Pinpoint the cell where the given text exists, returning its [x, y] midpoint coordinate. 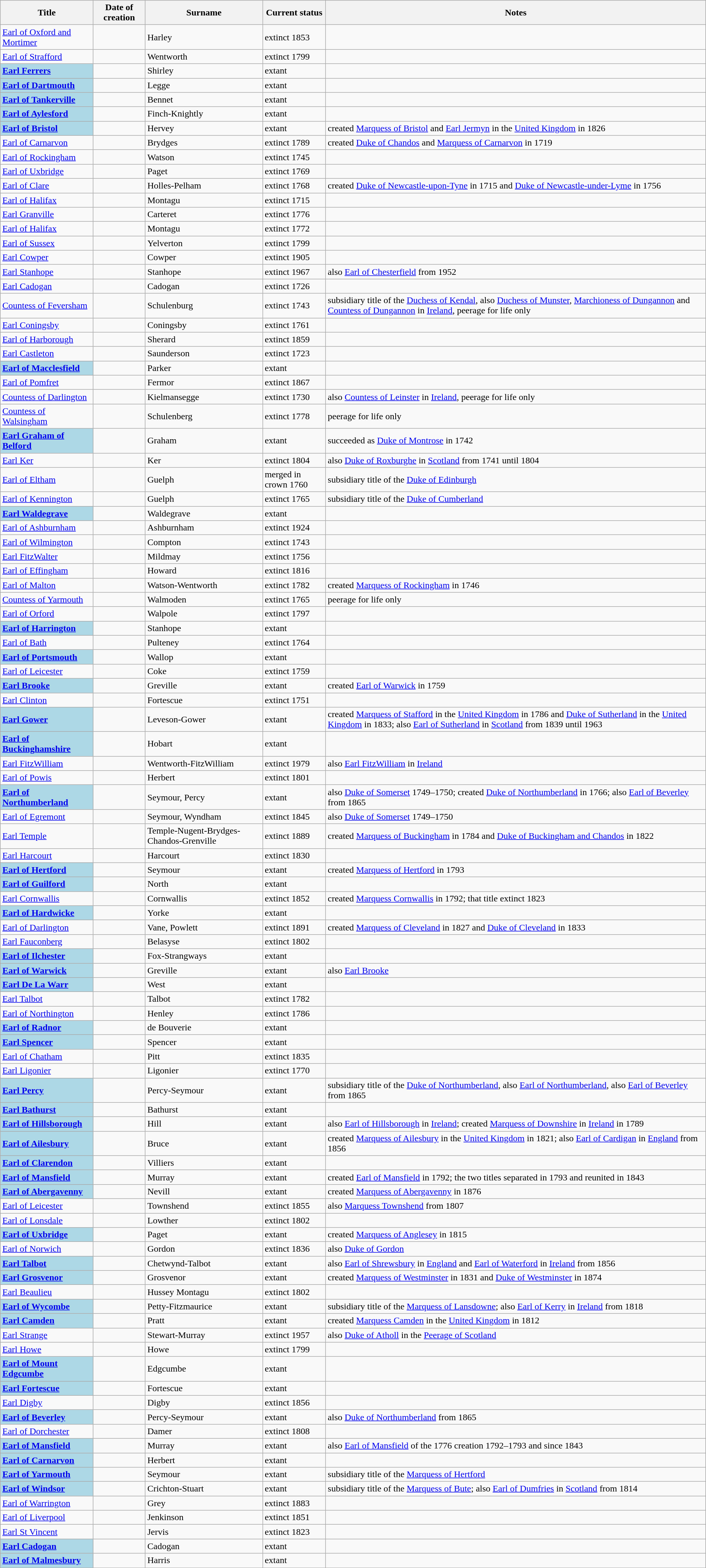
extinct 1852 [294, 898]
Earl De La Warr [47, 985]
Harcourt [204, 855]
Leveson-Gower [204, 719]
extinct 1905 [294, 258]
subsidiary title of the Marquess of Bute; also Earl of Dumfries in Scotland from 1814 [516, 1489]
Schulenburg [204, 305]
Earl FitzWilliam [47, 763]
Harris [204, 1560]
Fox-Strangways [204, 956]
Countess of Yarmouth [47, 599]
also Marquess Townshend from 1807 [516, 1206]
extinct 1845 [294, 817]
Ashburnham [204, 528]
de Bouverie [204, 1028]
Earl of Buckinghamshire [47, 744]
Wallop [204, 657]
extinct 1804 [294, 460]
extinct 1778 [294, 416]
Cowper [204, 258]
subsidiary title of the Marquess of Lansdowne; also Earl of Kerry in Ireland from 1818 [516, 1306]
Date of creation [119, 13]
Earl of Radnor [47, 1028]
Temple-Nugent-Brydges- Chandos-Grenville [204, 836]
Earl of Malton [47, 585]
Earl Granville [47, 215]
extinct 1957 [294, 1335]
Earl FitzWalter [47, 556]
Villiers [204, 1163]
subsidiary title of the Duke of Edinburgh [516, 480]
merged in crown 1760 [294, 480]
Earl of Chatham [47, 1056]
Watson [204, 157]
extinct 1830 [294, 855]
Earl Ferrers [47, 71]
Earl of Hillsborough [47, 1124]
Yelverton [204, 243]
Parker [204, 368]
Bathurst [204, 1110]
Earl of Macclesfield [47, 368]
Holles-Pelham [204, 185]
Finch-Knightly [204, 114]
Henley [204, 1013]
also Duke of Somerset 1749–1750 [516, 817]
Earl of Eltham [47, 480]
Seymour, Wyndham [204, 817]
extinct 1801 [294, 778]
Earl Cowper [47, 258]
Earl Ker [47, 460]
created Marquess of Rockingham in 1746 [516, 585]
Earl Waldegrave [47, 513]
Bruce [204, 1143]
extinct 1924 [294, 528]
West [204, 985]
Crichton-Stuart [204, 1489]
created Earl of Mansfield in 1792; the two titles separated in 1793 and reunited in 1843 [516, 1177]
Earl of Dartmouth [47, 85]
Damer [204, 1431]
also Duke of Somerset 1749–1750; created Duke of Northumberland in 1766; also Earl of Beverley from 1865 [516, 797]
Earl Bathurst [47, 1110]
Yorke [204, 913]
extinct 1835 [294, 1056]
Sherard [204, 339]
Earl of Clarendon [47, 1163]
Hill [204, 1124]
Hobart [204, 744]
extinct 1883 [294, 1503]
Gordon [204, 1249]
extinct 1808 [294, 1431]
Saunderson [204, 354]
Stewart-Murray [204, 1335]
Countess of Darlington [47, 397]
created Marquess of Cleveland in 1827 and Duke of Cleveland in 1833 [516, 927]
Walmoden [204, 599]
Earl Strange [47, 1335]
Earl Brooke [47, 685]
subsidiary title of the Duke of Northumberland, also Earl of Northumberland, also Earl of Beverley from 1865 [516, 1090]
Earl of Mount Edgcumbe [47, 1369]
Earl Ligonier [47, 1071]
Pulteney [204, 642]
Edgcumbe [204, 1369]
Earl of Norwich [47, 1249]
created Marquess of Buckingham in 1784 and Duke of Buckingham and Chandos in 1822 [516, 836]
Earl of Clare [47, 185]
Earl of Guilford [47, 884]
created Marquess of Abergavenny in 1876 [516, 1191]
Earl of Wilmington [47, 542]
Earl Howe [47, 1349]
extinct 1889 [294, 836]
Earl of Northington [47, 1013]
Earl of Darlington [47, 927]
Pratt [204, 1321]
extinct 1851 [294, 1517]
extinct 1797 [294, 614]
Current status [294, 13]
Earl Castleton [47, 354]
Earl of Yarmouth [47, 1475]
Earl of Ailesbury [47, 1143]
Countess of Walsingham [47, 416]
Earl Cornwallis [47, 898]
created Marquess Camden in the United Kingdom in 1812 [516, 1321]
Mildmay [204, 556]
created Earl of Warwick in 1759 [516, 685]
extinct 1979 [294, 763]
Ligonier [204, 1071]
Earl of Ilchester [47, 956]
Nevill [204, 1191]
extinct 1855 [294, 1206]
extinct 1745 [294, 157]
extinct 1723 [294, 354]
created Marquess of Ailesbury in the United Kingdom in 1821; also Earl of Cardigan in England from 1856 [516, 1143]
Earl of Wycombe [47, 1306]
Earl of Windsor [47, 1489]
Spencer [204, 1042]
Earl of Beverley [47, 1417]
Watson-Wentworth [204, 585]
Earl of Northumberland [47, 797]
Earl of Pomfret [47, 382]
extinct 1751 [294, 700]
extinct 1715 [294, 200]
Jenkinson [204, 1517]
Earl St Vincent [47, 1532]
Lowther [204, 1220]
extinct 1769 [294, 171]
Earl of Bristol [47, 128]
created Duke of Newcastle-upon-Tyne in 1715 and Duke of Newcastle-under-Lyme in 1756 [516, 185]
subsidiary title of the Marquess of Hertford [516, 1475]
also Earl of Hillsborough in Ireland; created Marquess of Downshire in Ireland in 1789 [516, 1124]
created Marquess of Hertford in 1793 [516, 870]
extinct 1853 [294, 37]
Schulenberg [204, 416]
also Earl of Shrewsbury in England and Earl of Waterford in Ireland from 1856 [516, 1263]
extinct 1867 [294, 382]
Earl Grosvenor [47, 1278]
subsidiary title of the Duke of Cumberland [516, 499]
Earl Fortescue [47, 1388]
Surname [204, 13]
Earl of Liverpool [47, 1517]
also Earl of Chesterfield from 1952 [516, 272]
Earl Digby [47, 1402]
Earl Camden [47, 1321]
Shirley [204, 71]
also Duke of Roxburghe in Scotland from 1741 until 1804 [516, 460]
Harley [204, 37]
Earl of Warwick [47, 970]
extinct 1730 [294, 397]
extinct 1770 [294, 1071]
Kielmansegge [204, 397]
Earl of Hardwicke [47, 913]
extinct 1967 [294, 272]
also Countess of Leinster in Ireland, peerage for life only [516, 397]
Earl of Tankerville [47, 100]
Earl Harcourt [47, 855]
Earl of Rockingham [47, 157]
created Marquess of Anglesey in 1815 [516, 1235]
Hervey [204, 128]
Earl of Powis [47, 778]
Hussey Montagu [204, 1292]
created Duke of Chandos and Marquess of Carnarvon in 1719 [516, 143]
extinct 1859 [294, 339]
Bennet [204, 100]
Earl Graham of Belford [47, 440]
Townshend [204, 1206]
Earl of Harborough [47, 339]
created Marquess of Westminster in 1831 and Duke of Westminster in 1874 [516, 1278]
Jervis [204, 1532]
Vane, Powlett [204, 927]
Grosvenor [204, 1278]
Coke [204, 671]
Earl of Dorchester [47, 1431]
Seymour, Percy [204, 797]
Belasyse [204, 941]
Cornwallis [204, 898]
Compton [204, 542]
Earl of Lonsdale [47, 1220]
Grey [204, 1503]
Earl Beaulieu [47, 1292]
Petty-Fitzmaurice [204, 1306]
extinct 1836 [294, 1249]
Wentworth [204, 57]
Earl of Aylesford [47, 114]
extinct 1772 [294, 229]
Earl Gower [47, 719]
Earl of Ashburnham [47, 528]
extinct 1856 [294, 1402]
Earl of Strafford [47, 57]
Earl of Warrington [47, 1503]
Earl of Harrington [47, 628]
extinct 1776 [294, 215]
Howard [204, 571]
created Marquess Cornwallis in 1792; that title extinct 1823 [516, 898]
Ker [204, 460]
also Duke of Atholl in the Peerage of Scotland [516, 1335]
extinct 1789 [294, 143]
Earl of Portsmouth [47, 657]
Notes [516, 13]
extinct 1761 [294, 325]
Earl Clinton [47, 700]
North [204, 884]
Fermor [204, 382]
Talbot [204, 999]
Wentworth-FitzWilliam [204, 763]
also Duke of Northumberland from 1865 [516, 1417]
also Earl Brooke [516, 970]
Pitt [204, 1056]
Earl Fauconberg [47, 941]
extinct 1816 [294, 571]
Earl of Oxford and Mortimer [47, 37]
Digby [204, 1402]
Earl of Orford [47, 614]
Earl of Malmesbury [47, 1560]
Coningsby [204, 325]
also Earl of Mansfield of the 1776 creation 1792–1793 and since 1843 [516, 1445]
extinct 1823 [294, 1532]
Legge [204, 85]
Countess of Feversham [47, 305]
Walpole [204, 614]
extinct 1891 [294, 927]
Title [47, 13]
Waldegrave [204, 513]
Chetwynd-Talbot [204, 1263]
Howe [204, 1349]
Earl Spencer [47, 1042]
extinct 1768 [294, 185]
Earl of Egremont [47, 817]
Earl Stanhope [47, 272]
extinct 1726 [294, 286]
also Duke of Gordon [516, 1249]
Earl of Bath [47, 642]
Earl of Kennington [47, 499]
Earl Temple [47, 836]
extinct 1759 [294, 671]
Earl of Effingham [47, 571]
Brydges [204, 143]
created Marquess of Bristol and Earl Jermyn in the United Kingdom in 1826 [516, 128]
extinct 1764 [294, 642]
succeeded as Duke of Montrose in 1742 [516, 440]
Earl of Abergavenny [47, 1191]
extinct 1756 [294, 556]
Earl of Sussex [47, 243]
extinct 1786 [294, 1013]
Graham [204, 440]
Carteret [204, 215]
Earl Percy [47, 1090]
Earl of Hertford [47, 870]
also Earl FitzWilliam in Ireland [516, 763]
Earl Coningsby [47, 325]
